Provide the (x, y) coordinate of the cell's center where the given text is located.  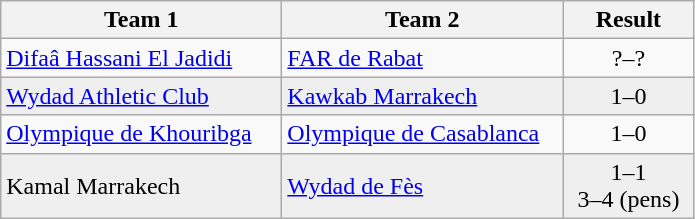
Wydad de Fès (422, 186)
Kamal Marrakech (142, 186)
?–? (628, 58)
Difaâ Hassani El Jadidi (142, 58)
1–13–4 (pens) (628, 186)
Team 2 (422, 20)
Result (628, 20)
Team 1 (142, 20)
FAR de Rabat (422, 58)
Olympique de Khouribga (142, 134)
Wydad Athletic Club (142, 96)
Olympique de Casablanca (422, 134)
Kawkab Marrakech (422, 96)
